Scan for the cell matching the given text and deliver its (X, Y) coordinate at center. 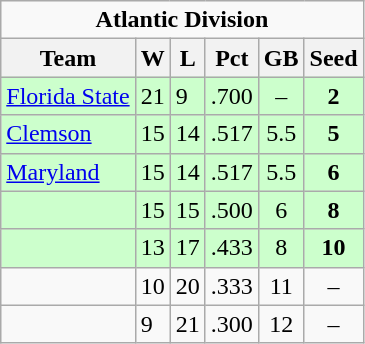
.433 (232, 248)
Atlantic Division (182, 20)
.300 (232, 324)
20 (188, 286)
Team (68, 58)
5 (334, 134)
17 (188, 248)
.700 (232, 96)
Seed (334, 58)
.333 (232, 286)
Florida State (68, 96)
13 (152, 248)
Maryland (68, 172)
12 (281, 324)
L (188, 58)
W (152, 58)
2 (334, 96)
.500 (232, 210)
GB (281, 58)
Pct (232, 58)
11 (281, 286)
Clemson (68, 134)
